Scan for the cell matching the given text and deliver its (X, Y) coordinate at center. 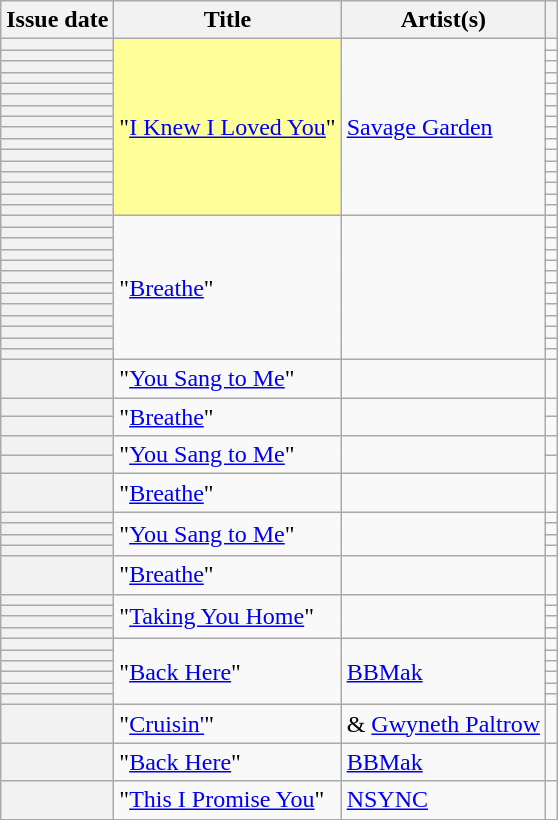
Artist(s) (443, 20)
"Cruisin'" (228, 724)
Issue date (58, 20)
Savage Garden (443, 128)
Title (228, 20)
& Gwyneth Paltrow (443, 724)
"This I Promise You" (228, 800)
"Taking You Home" (228, 616)
NSYNC (443, 800)
"I Knew I Loved You" (228, 128)
